For the text-containing cell, return its midpoint in [X, Y] coordinate format. 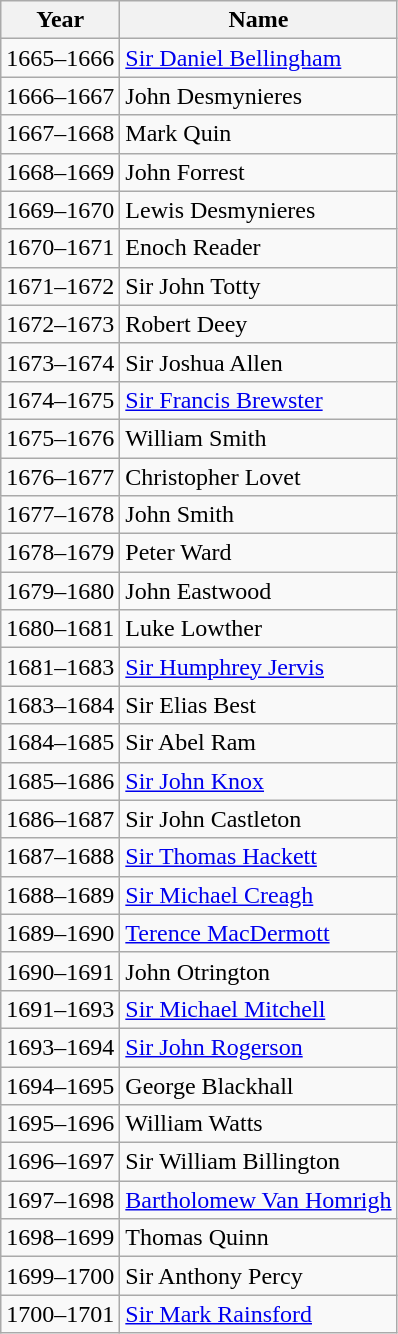
Sir John Totty [258, 286]
1680–1681 [60, 629]
1672–1673 [60, 324]
1674–1675 [60, 400]
Bartholomew Van Homrigh [258, 1200]
Sir Francis Brewster [258, 400]
Christopher Lovet [258, 477]
1683–1684 [60, 705]
William Watts [258, 1124]
Name [258, 20]
Terence MacDermott [258, 933]
Enoch Reader [258, 248]
1691–1693 [60, 1009]
George Blackhall [258, 1085]
1698–1699 [60, 1238]
John Otrington [258, 971]
John Eastwood [258, 591]
John Smith [258, 515]
Luke Lowther [258, 629]
Sir Daniel Bellingham [258, 58]
1689–1690 [60, 933]
1681–1683 [60, 667]
1699–1700 [60, 1276]
Sir Abel Ram [258, 743]
Sir John Knox [258, 781]
Sir Anthony Percy [258, 1276]
Sir Michael Creagh [258, 895]
1684–1685 [60, 743]
Robert Deey [258, 324]
Sir John Castleton [258, 819]
Sir Humphrey Jervis [258, 667]
1673–1674 [60, 362]
1665–1666 [60, 58]
Mark Quin [258, 134]
1670–1671 [60, 248]
Year [60, 20]
Lewis Desmynieres [258, 210]
1675–1676 [60, 438]
Sir Mark Rainsford [258, 1314]
1688–1689 [60, 895]
1687–1688 [60, 857]
1666–1667 [60, 96]
1694–1695 [60, 1085]
Sir William Billington [258, 1162]
1668–1669 [60, 172]
1695–1696 [60, 1124]
1667–1668 [60, 134]
1697–1698 [60, 1200]
Sir Thomas Hackett [258, 857]
1679–1680 [60, 591]
1669–1670 [60, 210]
1696–1697 [60, 1162]
John Desmynieres [258, 96]
1677–1678 [60, 515]
1693–1694 [60, 1047]
1671–1672 [60, 286]
Peter Ward [258, 553]
1678–1679 [60, 553]
Sir Joshua Allen [258, 362]
John Forrest [258, 172]
1690–1691 [60, 971]
Thomas Quinn [258, 1238]
Sir Michael Mitchell [258, 1009]
1686–1687 [60, 819]
Sir John Rogerson [258, 1047]
1685–1686 [60, 781]
1700–1701 [60, 1314]
William Smith [258, 438]
1676–1677 [60, 477]
Sir Elias Best [258, 705]
